Pinpoint the cell where the given text exists, returning its [X, Y] midpoint coordinate. 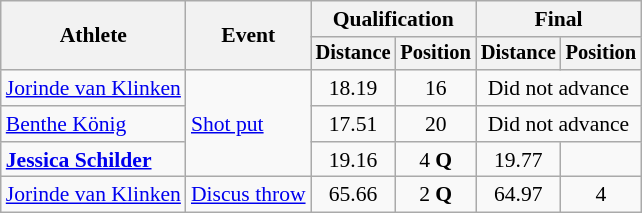
Shot put [248, 124]
Qualification [394, 19]
2 Q [435, 195]
Event [248, 36]
4 [601, 195]
19.77 [518, 160]
19.16 [354, 160]
Athlete [94, 36]
65.66 [354, 195]
4 Q [435, 160]
64.97 [518, 195]
Discus throw [248, 195]
20 [435, 124]
Jessica Schilder [94, 160]
18.19 [354, 88]
Final [558, 19]
16 [435, 88]
Benthe König [94, 124]
17.51 [354, 124]
